For the text-containing cell, return its midpoint in [X, Y] coordinate format. 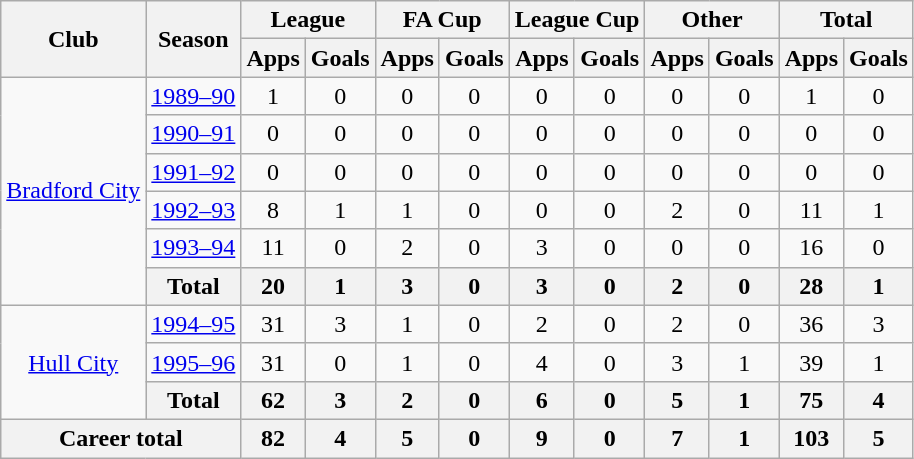
39 [811, 362]
1992–93 [194, 210]
Career total [121, 438]
1989–90 [194, 96]
Other [712, 20]
Season [194, 39]
1991–92 [194, 172]
Club [74, 39]
Bradford City [74, 191]
6 [542, 400]
20 [273, 286]
62 [273, 400]
1994–95 [194, 324]
1993–94 [194, 248]
1990–91 [194, 134]
82 [273, 438]
28 [811, 286]
FA Cup [442, 20]
Hull City [74, 362]
103 [811, 438]
75 [811, 400]
1995–96 [194, 362]
League Cup [577, 20]
7 [677, 438]
16 [811, 248]
36 [811, 324]
8 [273, 210]
League [308, 20]
9 [542, 438]
